Scan for the cell matching the given text and deliver its [X, Y] coordinate at center. 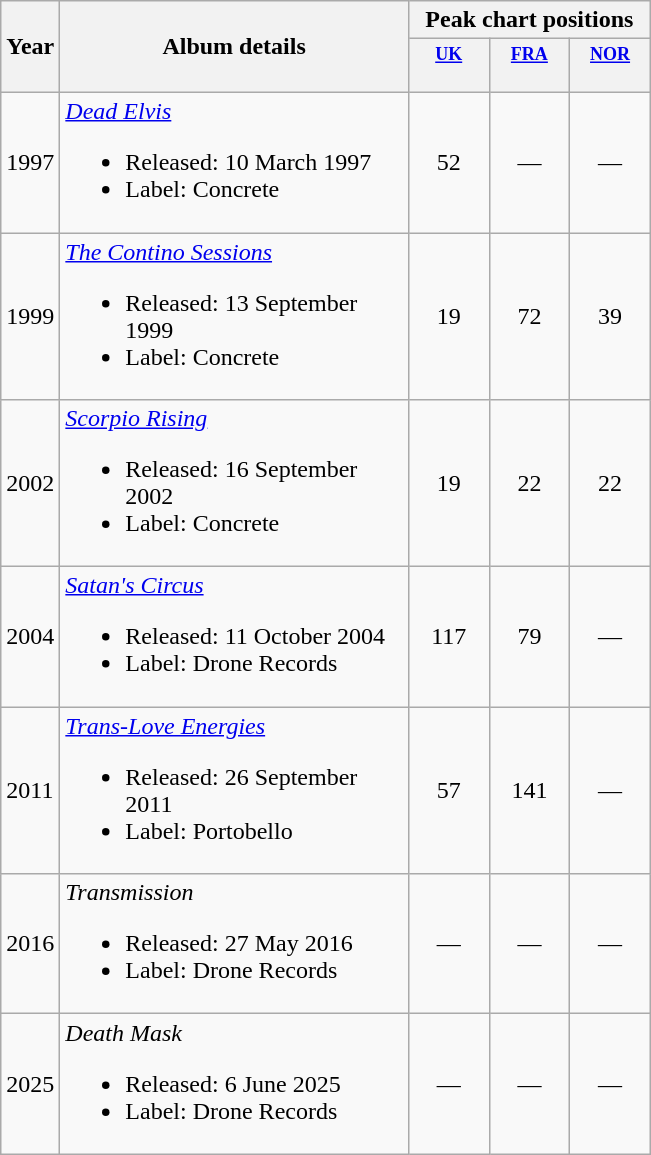
Scorpio RisingReleased: 16 September 2002Label: Concrete [234, 484]
2011 [30, 790]
NOR [610, 66]
Death MaskReleased: 6 June 2025Label: Drone Records [234, 1084]
TransmissionReleased: 27 May 2016Label: Drone Records [234, 944]
72 [530, 316]
117 [448, 637]
2002 [30, 484]
UK [448, 66]
2025 [30, 1084]
Dead ElvisReleased: 10 March 1997Label: Concrete [234, 162]
52 [448, 162]
57 [448, 790]
39 [610, 316]
FRA [530, 66]
1997 [30, 162]
79 [530, 637]
1999 [30, 316]
2004 [30, 637]
Year [30, 47]
Satan's CircusReleased: 11 October 2004Label: Drone Records [234, 637]
Trans-Love EnergiesReleased: 26 September 2011Label: Portobello [234, 790]
141 [530, 790]
Peak chart positions [529, 20]
The Contino SessionsReleased: 13 September 1999Label: Concrete [234, 316]
2016 [30, 944]
Album details [234, 47]
